Output the (x, y) coordinate of the center of the cell containing the given text.  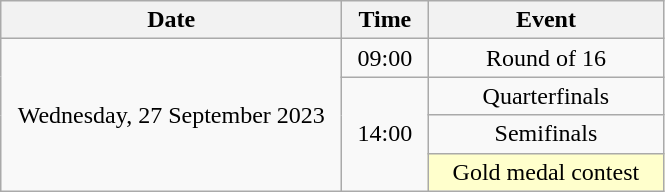
Time (385, 20)
Wednesday, 27 September 2023 (172, 115)
Semifinals (546, 134)
Quarterfinals (546, 96)
Date (172, 20)
09:00 (385, 58)
Gold medal contest (546, 172)
14:00 (385, 134)
Round of 16 (546, 58)
Event (546, 20)
